Scan for the cell matching the given text and deliver its (x, y) coordinate at center. 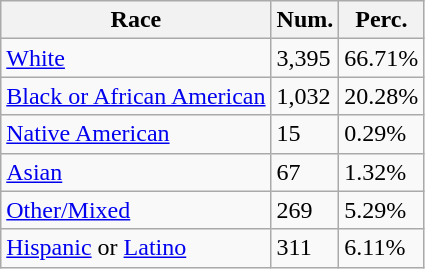
5.29% (382, 210)
311 (305, 248)
1,032 (305, 96)
15 (305, 134)
Native American (136, 134)
1.32% (382, 172)
Other/Mixed (136, 210)
Num. (305, 20)
White (136, 58)
Race (136, 20)
20.28% (382, 96)
269 (305, 210)
Perc. (382, 20)
Hispanic or Latino (136, 248)
Black or African American (136, 96)
67 (305, 172)
0.29% (382, 134)
66.71% (382, 58)
6.11% (382, 248)
Asian (136, 172)
3,395 (305, 58)
